Locate the cell with the specified text and output its [x, y] center coordinate. 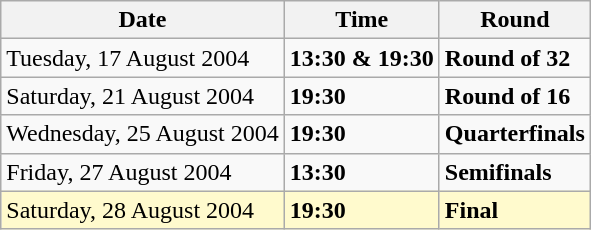
13:30 [362, 172]
Round of 16 [514, 96]
Friday, 27 August 2004 [143, 172]
Final [514, 210]
Saturday, 28 August 2004 [143, 210]
Date [143, 20]
Time [362, 20]
13:30 & 19:30 [362, 58]
Saturday, 21 August 2004 [143, 96]
Round [514, 20]
Round of 32 [514, 58]
Quarterfinals [514, 134]
Tuesday, 17 August 2004 [143, 58]
Semifinals [514, 172]
Wednesday, 25 August 2004 [143, 134]
